From the cell containing the given text, extract its center point as (x, y) coordinate. 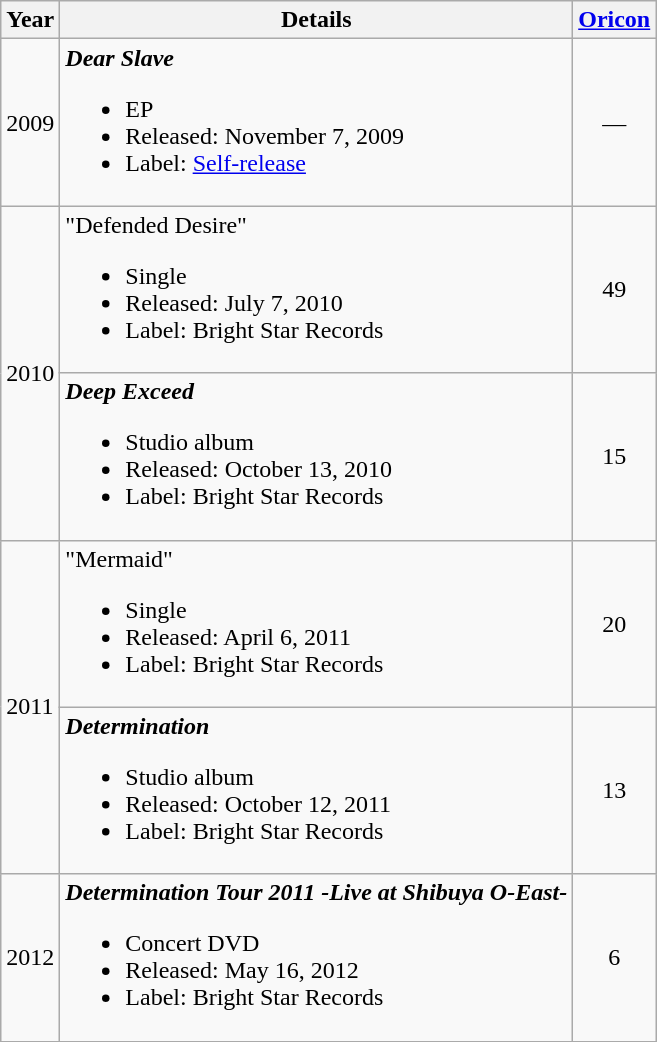
2010 (30, 373)
"Defended Desire"SingleReleased: July 7, 2010Label: Bright Star Records (316, 290)
Oricon (614, 20)
DeterminationStudio albumReleased: October 12, 2011Label: Bright Star Records (316, 790)
"Mermaid"SingleReleased: April 6, 2011Label: Bright Star Records (316, 624)
Dear SlaveEPReleased: November 7, 2009Label: Self-release (316, 122)
13 (614, 790)
6 (614, 958)
15 (614, 456)
20 (614, 624)
— (614, 122)
Determination Tour 2011 -Live at Shibuya O-East-Concert DVDReleased: May 16, 2012Label: Bright Star Records (316, 958)
49 (614, 290)
Details (316, 20)
2012 (30, 958)
2009 (30, 122)
Deep ExceedStudio albumReleased: October 13, 2010Label: Bright Star Records (316, 456)
2011 (30, 707)
Year (30, 20)
